From the cell containing the given text, extract its center point as [x, y] coordinate. 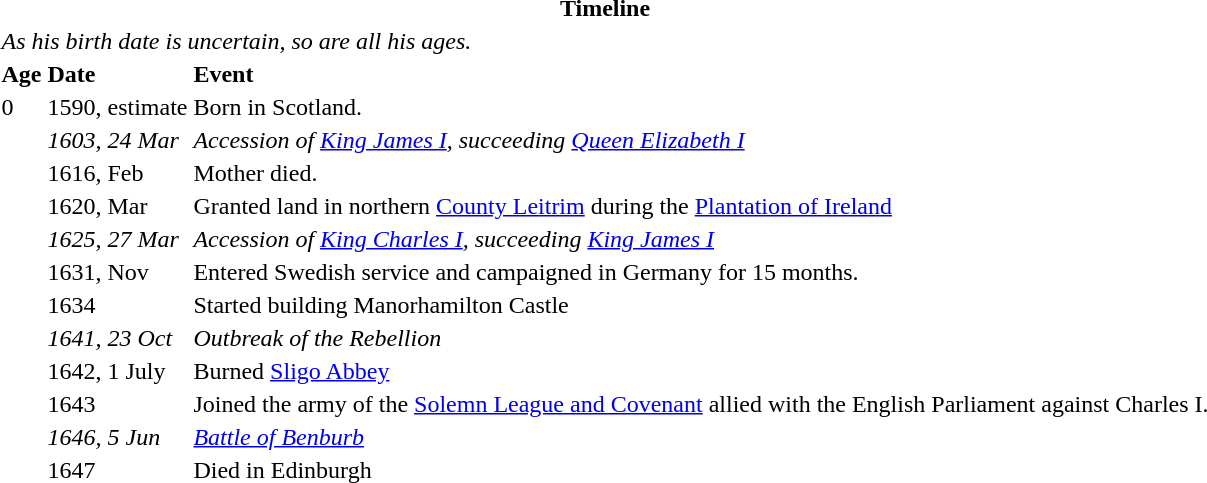
1620, Mar [118, 206]
1603, 24 Mar [118, 140]
1646, 5 Jun [118, 437]
Date [118, 74]
1641, 23 Oct [118, 338]
1616, Feb [118, 173]
1642, 1 July [118, 371]
1643 [118, 404]
1631, Nov [118, 272]
0 [22, 107]
1625, 27 Mar [118, 239]
Age [22, 74]
1590, estimate [118, 107]
1634 [118, 305]
